Output the [x, y] coordinate of the center of the cell containing the given text.  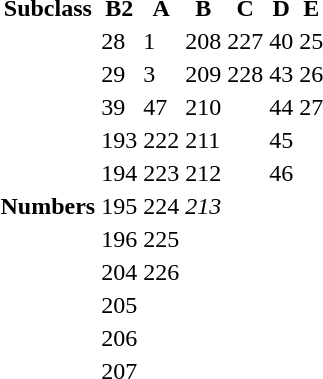
46 [282, 173]
213 [204, 206]
40 [282, 41]
44 [282, 107]
43 [282, 74]
204 [120, 272]
1 [162, 41]
223 [162, 173]
210 [204, 107]
193 [120, 140]
29 [120, 74]
228 [246, 74]
194 [120, 173]
195 [120, 206]
28 [120, 41]
196 [120, 239]
47 [162, 107]
206 [120, 338]
224 [162, 206]
39 [120, 107]
226 [162, 272]
222 [162, 140]
211 [204, 140]
208 [204, 41]
225 [162, 239]
209 [204, 74]
3 [162, 74]
45 [282, 140]
212 [204, 173]
227 [246, 41]
205 [120, 305]
